Find where the given text appears and provide that cell's center as (X, Y) coordinate. 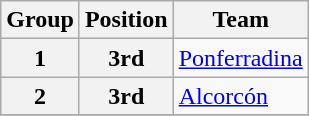
Group (40, 20)
Position (126, 20)
1 (40, 58)
Team (240, 20)
Alcorcón (240, 96)
2 (40, 96)
Ponferradina (240, 58)
